Identify which cell holds the provided text, then report its [X, Y] central coordinate. 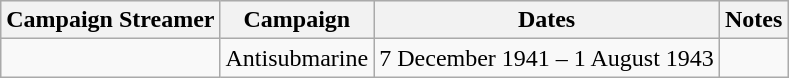
Campaign [297, 20]
Antisubmarine [297, 58]
Notes [753, 20]
Campaign Streamer [110, 20]
Dates [547, 20]
7 December 1941 – 1 August 1943 [547, 58]
